Provide the (x, y) coordinate of the cell's center where the given text is located.  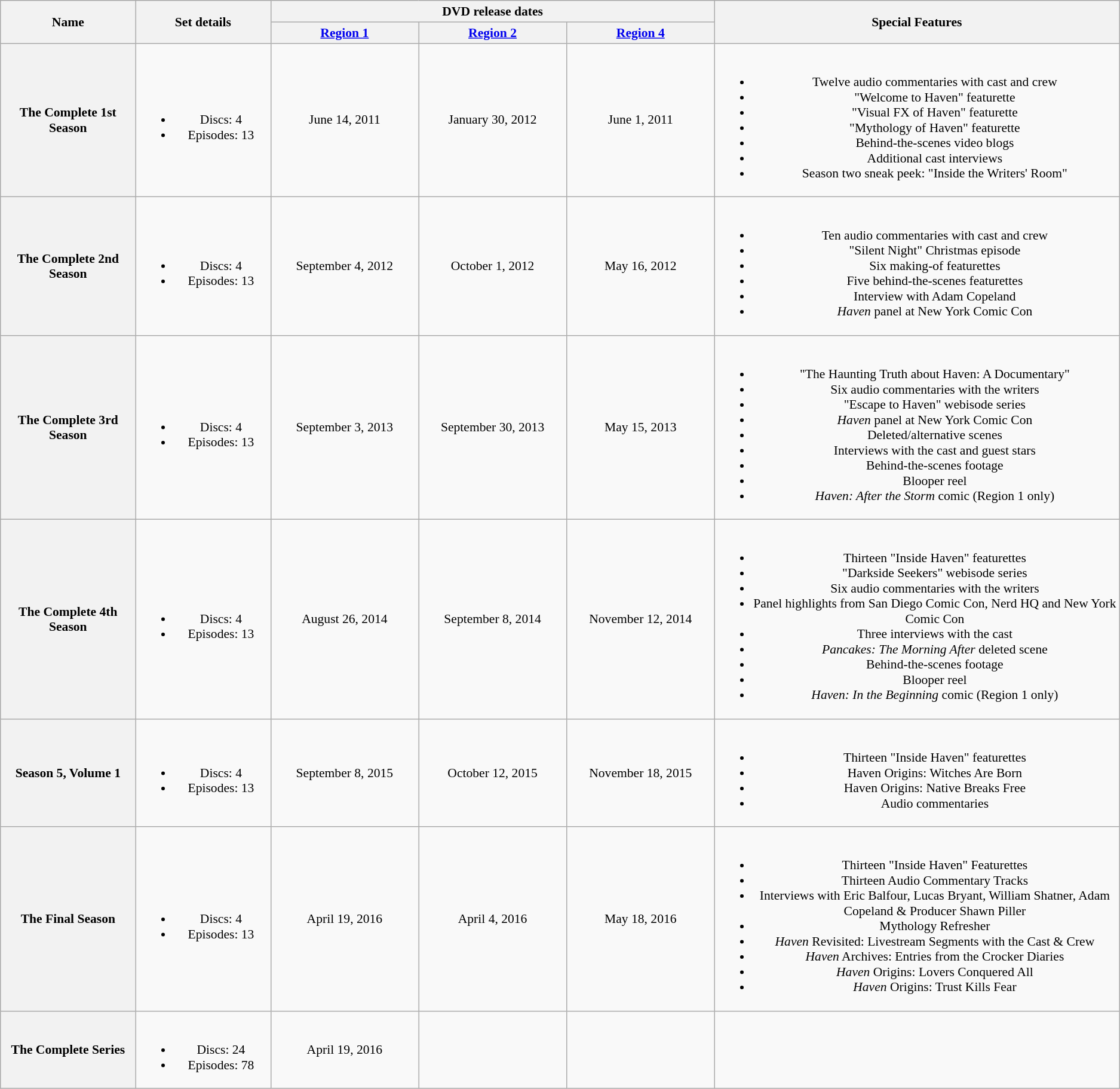
DVD release dates (492, 11)
September 4, 2012 (345, 266)
November 18, 2015 (640, 773)
January 30, 2012 (493, 119)
Thirteen "Inside Haven" featurettesHaven Origins: Witches Are BornHaven Origins: Native Breaks FreeAudio commentaries (917, 773)
October 12, 2015 (493, 773)
May 15, 2013 (640, 427)
September 8, 2014 (493, 619)
Region 2 (493, 33)
The Complete 4th Season (68, 619)
September 30, 2013 (493, 427)
Special Features (917, 22)
The Complete 3rd Season (68, 427)
May 18, 2016 (640, 919)
Set details (203, 22)
June 14, 2011 (345, 119)
September 3, 2013 (345, 427)
November 12, 2014 (640, 619)
The Complete 1st Season (68, 119)
The Final Season (68, 919)
Season 5, Volume 1 (68, 773)
September 8, 2015 (345, 773)
August 26, 2014 (345, 619)
Region 4 (640, 33)
The Complete 2nd Season (68, 266)
Name (68, 22)
The Complete Series (68, 1050)
June 1, 2011 (640, 119)
April 4, 2016 (493, 919)
Region 1 (345, 33)
Discs: 24Episodes: 78 (203, 1050)
October 1, 2012 (493, 266)
May 16, 2012 (640, 266)
